Find where the given text appears and provide that cell's center as [x, y] coordinate. 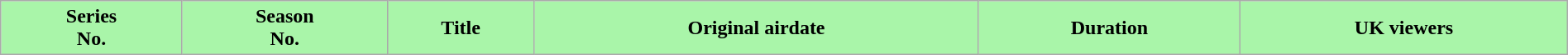
Original airdate [756, 28]
UK viewers [1404, 28]
Title [461, 28]
SeriesNo. [92, 28]
SeasonNo. [284, 28]
Duration [1110, 28]
